Return the (x, y) coordinate for the center point of the cell that contains the specified text.  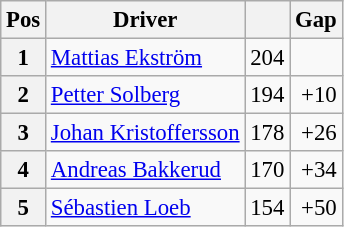
Mattias Ekström (146, 58)
4 (24, 170)
Petter Solberg (146, 95)
194 (268, 95)
Driver (146, 20)
Pos (24, 20)
5 (24, 208)
Sébastien Loeb (146, 208)
+26 (316, 133)
Johan Kristoffersson (146, 133)
3 (24, 133)
1 (24, 58)
178 (268, 133)
Gap (316, 20)
+34 (316, 170)
+10 (316, 95)
170 (268, 170)
2 (24, 95)
+50 (316, 208)
204 (268, 58)
154 (268, 208)
Andreas Bakkerud (146, 170)
